Provide the (x, y) coordinate of the cell's center where the given text is located.  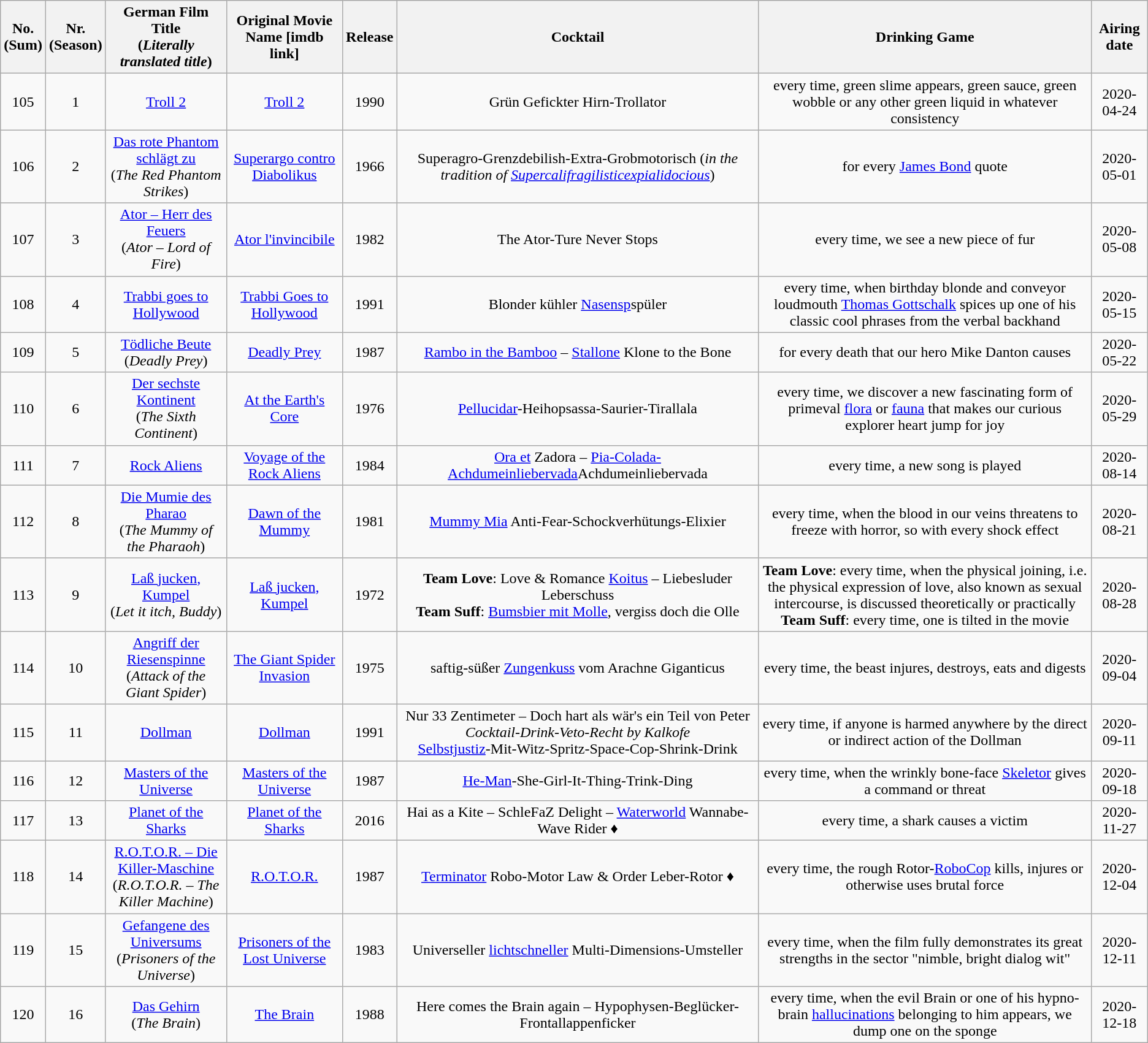
11 (75, 732)
R.O.T.O.R. – Die Killer-Maschine(R.O.T.O.R. – The Killer Machine) (166, 877)
15 (75, 950)
1972 (370, 595)
117 (23, 820)
2020-11-27 (1119, 820)
Rambo in the Bamboo – Stallone Klone to the Bone (578, 352)
Team Love: Love & Romance Koitus – Liebesluder Leberschuss Team Suff: Bumsbier mit Molle, vergiss doch die Olle (578, 595)
Laß jucken, Kumpel (285, 595)
8 (75, 521)
No.(Sum) (23, 37)
every time, if anyone is harmed anywhere by the direct or indirect action of the Dollman (925, 732)
Superargo contro Diabolikus (285, 167)
116 (23, 780)
every time, a new song is played (925, 465)
Pellucidar-Heihopsassa-Saurier-Tirallala (578, 408)
120 (23, 1015)
2020-12-11 (1119, 950)
The Ator-Tur­e Never Stops (578, 239)
Hai as a Kite – SchleFaZ Delight – Waterworld Wannabe-Wave Rider ♦ (578, 820)
Gefangene des Universums(Prisoners of the Universe) (166, 950)
5 (75, 352)
Superagro-Grenzdebilish-Extra-Grobmotorisch (in the tradition of Supercalifragilisticexpialidocious) (578, 167)
Ator – Herr des Feuers(Ator – Lord of Fire) (166, 239)
1990 (370, 102)
every time, the beast injures, destroys, eats and digests (925, 667)
Airing date (1119, 37)
2020-05-01 (1119, 167)
Der sechste Kontinent(The Sixth Continent) (166, 408)
Deadly Prey (285, 352)
The Brain (285, 1015)
2016 (370, 820)
for every death that our hero Mike Danton causes (925, 352)
Das rote Phantom schlägt zu(The Red Phantom Strikes) (166, 167)
Laß jucken, Kumpel(Let it itch, Buddy) (166, 595)
2020-12-04 (1119, 877)
Rock Aliens (166, 465)
Angriff der Riesenspinne(Attack of the Giant Spider) (166, 667)
2020-08-21 (1119, 521)
4 (75, 304)
Ora et Zadora – Pia-Colada-AchdumeinliebervadaAchdumeinliebervada (578, 465)
Trabbi Goes to Hollywood (285, 304)
Ator l'invincibile (285, 239)
3 (75, 239)
every time, green slime appears, green sauce, green wobble or any other green liquid in whatever consistency (925, 102)
1 (75, 102)
14 (75, 877)
6 (75, 408)
2020-04-24 (1119, 102)
16 (75, 1015)
1988 (370, 1015)
Mummy Mia Anti-Fear-Schockverhütungs-Elixier (578, 521)
Tödliche Beute(Deadly Prey) (166, 352)
every time, when the evil Brain or one of his hypno-brain hallucinations belonging to him appears, we dump one on the sponge (925, 1015)
Nur 33 Zentimeter – Doch hart als wär's ein Teil von Peter Cocktail-Drink-Veto-Recht by KalkofeSelbstjustiz-Mit-Witz-Spritz-Space-Cop-Shrink-Drink (578, 732)
every time, when the wrinkly bone-face Skeletor gives a command or threat (925, 780)
Terminator Robo-Motor Law & Order Leber-Rotor ♦ (578, 877)
112 (23, 521)
1966 (370, 167)
2020-12-18 (1119, 1015)
Universeller lichtschneller Multi-Dimensions-Umsteller (578, 950)
105 (23, 102)
2020-09-04 (1119, 667)
every time, we see a new piece of fur (925, 239)
12 (75, 780)
114 (23, 667)
1975 (370, 667)
At the Earth's Core (285, 408)
2020-05-29 (1119, 408)
10 (75, 667)
Release (370, 37)
2020-08-14 (1119, 465)
Das Gehirn(The Brain) (166, 1015)
1976 (370, 408)
Prisoners of the Lost Universe (285, 950)
Nr.(Season) (75, 37)
saftig-süßer Zungenkuss vom Arachne Giganticus (578, 667)
115 (23, 732)
The Giant Spider Invasion (285, 667)
118 (23, 877)
every time, when the blood in our veins threatens to freeze with horror, so with every shock effect (925, 521)
106 (23, 167)
1984 (370, 465)
111 (23, 465)
2020-05-08 (1119, 239)
Original Movie Name [imdb link] (285, 37)
Grün Gefickter Hirn-Trollator (578, 102)
119 (23, 950)
2 (75, 167)
113 (23, 595)
2020-05-22 (1119, 352)
He-Man-She-Girl-It-Thing-Trink-Ding (578, 780)
every time, a shark causes a victim (925, 820)
Here comes the Brain again – Hypophysen-Beglücker-Frontallappenficker (578, 1015)
Die Mumie des Pharao(The Mummy of the Pharaoh) (166, 521)
108 (23, 304)
Trabbi goes to Hollywood (166, 304)
13 (75, 820)
109 (23, 352)
Voyage of the Rock Aliens (285, 465)
German Film Title (Literally translated title) (166, 37)
1981 (370, 521)
2020-05-15 (1119, 304)
7 (75, 465)
2020-09-11 (1119, 732)
Dawn of the Mummy (285, 521)
110 (23, 408)
every time, the rough Rotor-RoboCop kills, injures or otherwise uses brutal force (925, 877)
Drinking Game (925, 37)
Blonder kühler Nasenspspüler (578, 304)
1982 (370, 239)
for every James Bond quote (925, 167)
every time, when the film fully demonstrates its great strengths in the sector "nimble, bright dialog wit" (925, 950)
107 (23, 239)
every time, when birthday blonde and conveyor loudmouth Thomas Gottschalk spices up one of his classic cool phrases from the verbal backhand (925, 304)
Cocktail (578, 37)
2020-09-18 (1119, 780)
R.O.T.O.R. (285, 877)
every time, we discover a new fascinating form of primeval flora or fauna that makes our curious explorer heart jump for joy (925, 408)
9 (75, 595)
2020-08-28 (1119, 595)
1983 (370, 950)
